Extract the (x, y) coordinate from the center of the cell holding the provided text.  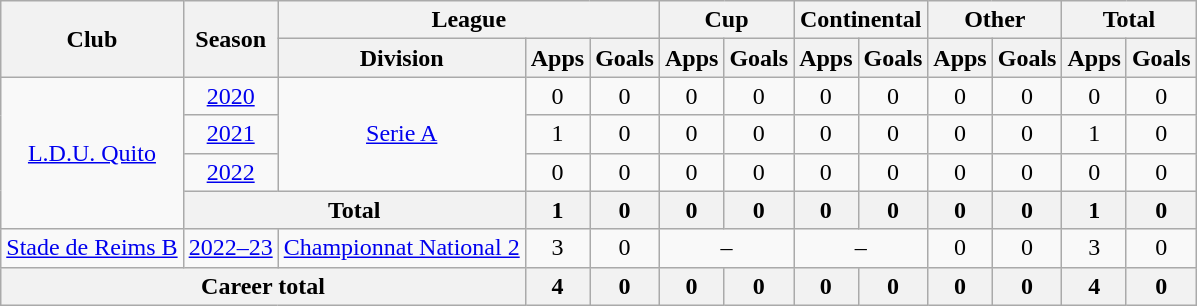
Championnat National 2 (402, 248)
Club (92, 39)
Division (402, 58)
Serie A (402, 134)
Stade de Reims B (92, 248)
2020 (230, 96)
Cup (726, 20)
Career total (263, 286)
Other (995, 20)
Season (230, 39)
2022 (230, 172)
L.D.U. Quito (92, 153)
2021 (230, 134)
2022–23 (230, 248)
League (468, 20)
Continental (861, 20)
